Identify which cell holds the provided text, then report its (X, Y) central coordinate. 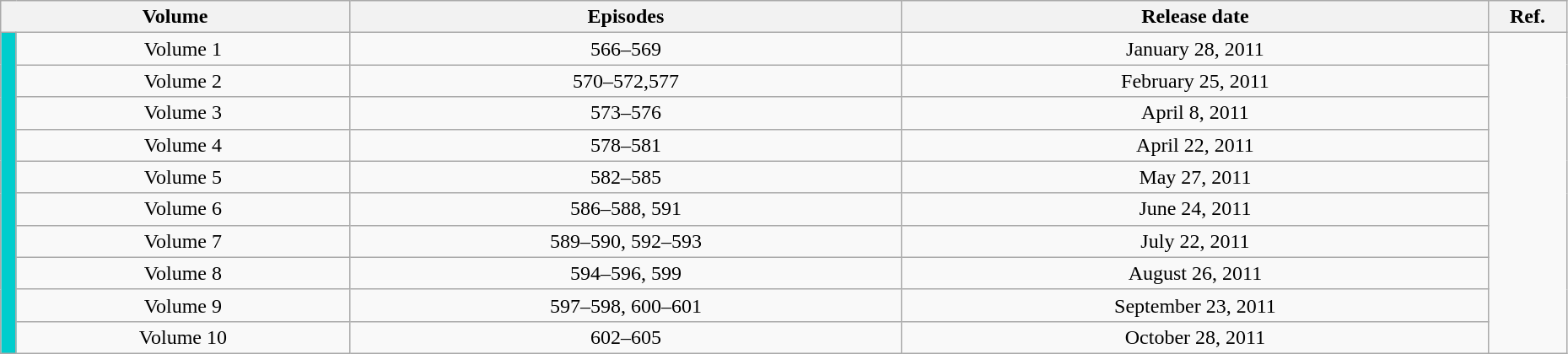
Ref. (1528, 17)
582–585 (626, 177)
February 25, 2011 (1194, 81)
594–596, 599 (626, 273)
April 8, 2011 (1194, 113)
Volume 6 (182, 209)
578–581 (626, 145)
566–569 (626, 49)
Volume 1 (182, 49)
589–590, 592–593 (626, 241)
August 26, 2011 (1194, 273)
October 28, 2011 (1194, 337)
Volume 8 (182, 273)
Episodes (626, 17)
570–572,577 (626, 81)
Volume 2 (182, 81)
July 22, 2011 (1194, 241)
January 28, 2011 (1194, 49)
586–588, 591 (626, 209)
Volume 3 (182, 113)
Volume (175, 17)
602–605 (626, 337)
573–576 (626, 113)
September 23, 2011 (1194, 305)
June 24, 2011 (1194, 209)
May 27, 2011 (1194, 177)
597–598, 600–601 (626, 305)
Volume 7 (182, 241)
Volume 5 (182, 177)
Volume 10 (182, 337)
Volume 4 (182, 145)
Volume 9 (182, 305)
April 22, 2011 (1194, 145)
Release date (1194, 17)
